Find where the given text appears and provide that cell's center as [x, y] coordinate. 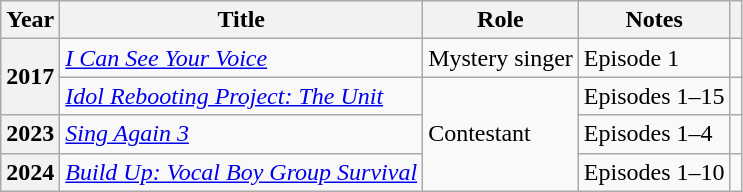
Role [501, 20]
2024 [30, 172]
Mystery singer [501, 58]
Sing Again 3 [242, 134]
I Can See Your Voice [242, 58]
Notes [654, 20]
Title [242, 20]
2023 [30, 134]
Episodes 1–4 [654, 134]
Episodes 1–15 [654, 96]
2017 [30, 77]
Year [30, 20]
Idol Rebooting Project: The Unit [242, 96]
Episode 1 [654, 58]
Contestant [501, 134]
Episodes 1–10 [654, 172]
Build Up: Vocal Boy Group Survival [242, 172]
